Return (x, y) of the center of cell containing provided text 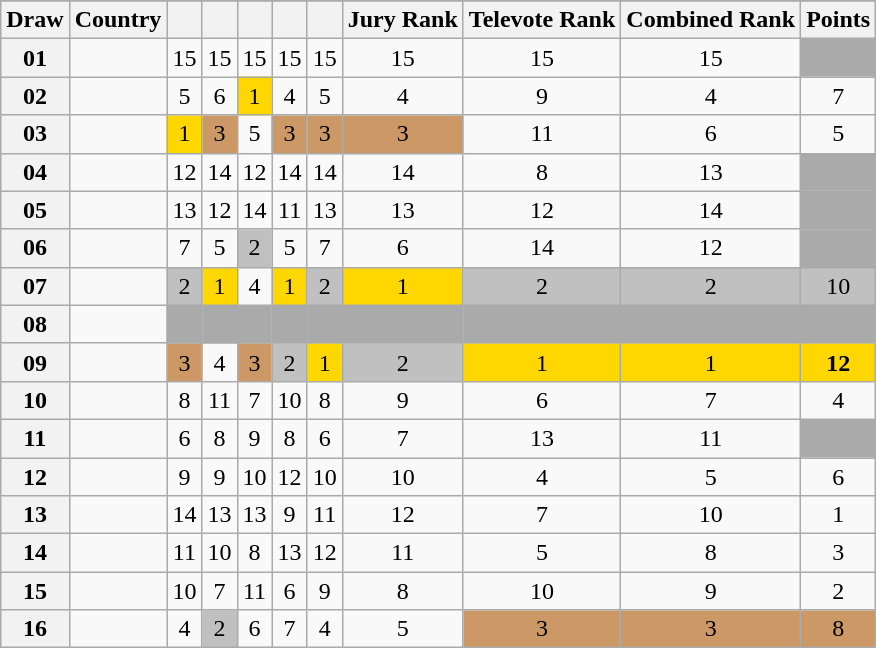
02 (35, 96)
Jury Rank (402, 20)
Draw (35, 20)
09 (35, 362)
04 (35, 172)
01 (35, 58)
06 (35, 248)
03 (35, 134)
Points (838, 20)
Combined Rank (711, 20)
16 (35, 629)
07 (35, 286)
05 (35, 210)
08 (35, 324)
Televote Rank (542, 20)
Country (118, 20)
